From the cell containing the given text, extract its center point as (x, y) coordinate. 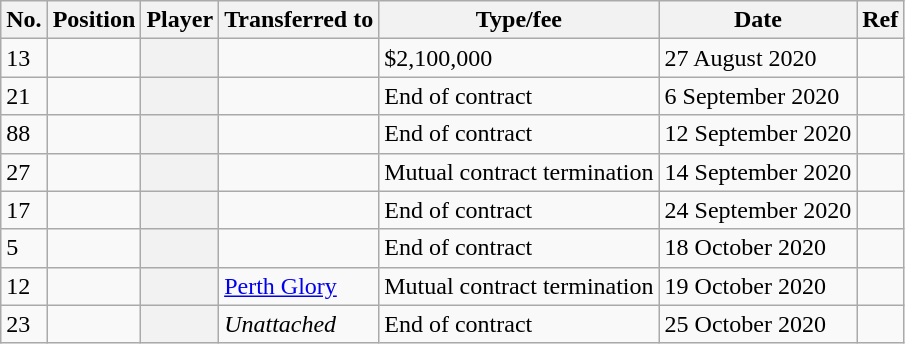
Type/fee (519, 20)
23 (24, 324)
Perth Glory (299, 286)
No. (24, 20)
Transferred to (299, 20)
88 (24, 134)
27 (24, 172)
25 October 2020 (758, 324)
Unattached (299, 324)
13 (24, 58)
21 (24, 96)
24 September 2020 (758, 210)
Ref (880, 20)
19 October 2020 (758, 286)
14 September 2020 (758, 172)
17 (24, 210)
12 (24, 286)
27 August 2020 (758, 58)
12 September 2020 (758, 134)
Date (758, 20)
6 September 2020 (758, 96)
5 (24, 248)
18 October 2020 (758, 248)
Player (180, 20)
$2,100,000 (519, 58)
Position (94, 20)
